Provide the (x, y) coordinate of the cell's center where the given text is located.  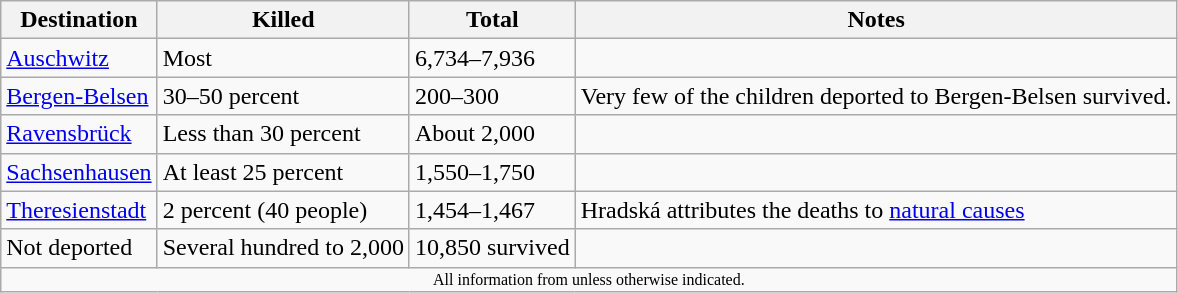
Not deported (79, 248)
6,734–7,936 (492, 58)
Ravensbrück (79, 134)
Killed (283, 20)
About 2,000 (492, 134)
2 percent (40 people) (283, 210)
At least 25 percent (283, 172)
Several hundred to 2,000 (283, 248)
Bergen-Belsen (79, 96)
1,550–1,750 (492, 172)
Auschwitz (79, 58)
Total (492, 20)
Most (283, 58)
Very few of the children deported to Bergen-Belsen survived. (876, 96)
Hradská attributes the deaths to natural causes (876, 210)
Less than 30 percent (283, 134)
30–50 percent (283, 96)
10,850 survived (492, 248)
1,454–1,467 (492, 210)
Theresienstadt (79, 210)
200–300 (492, 96)
Sachsenhausen (79, 172)
Destination (79, 20)
All information from unless otherwise indicated. (589, 279)
Notes (876, 20)
